From the cell containing the given text, extract its center point as (X, Y) coordinate. 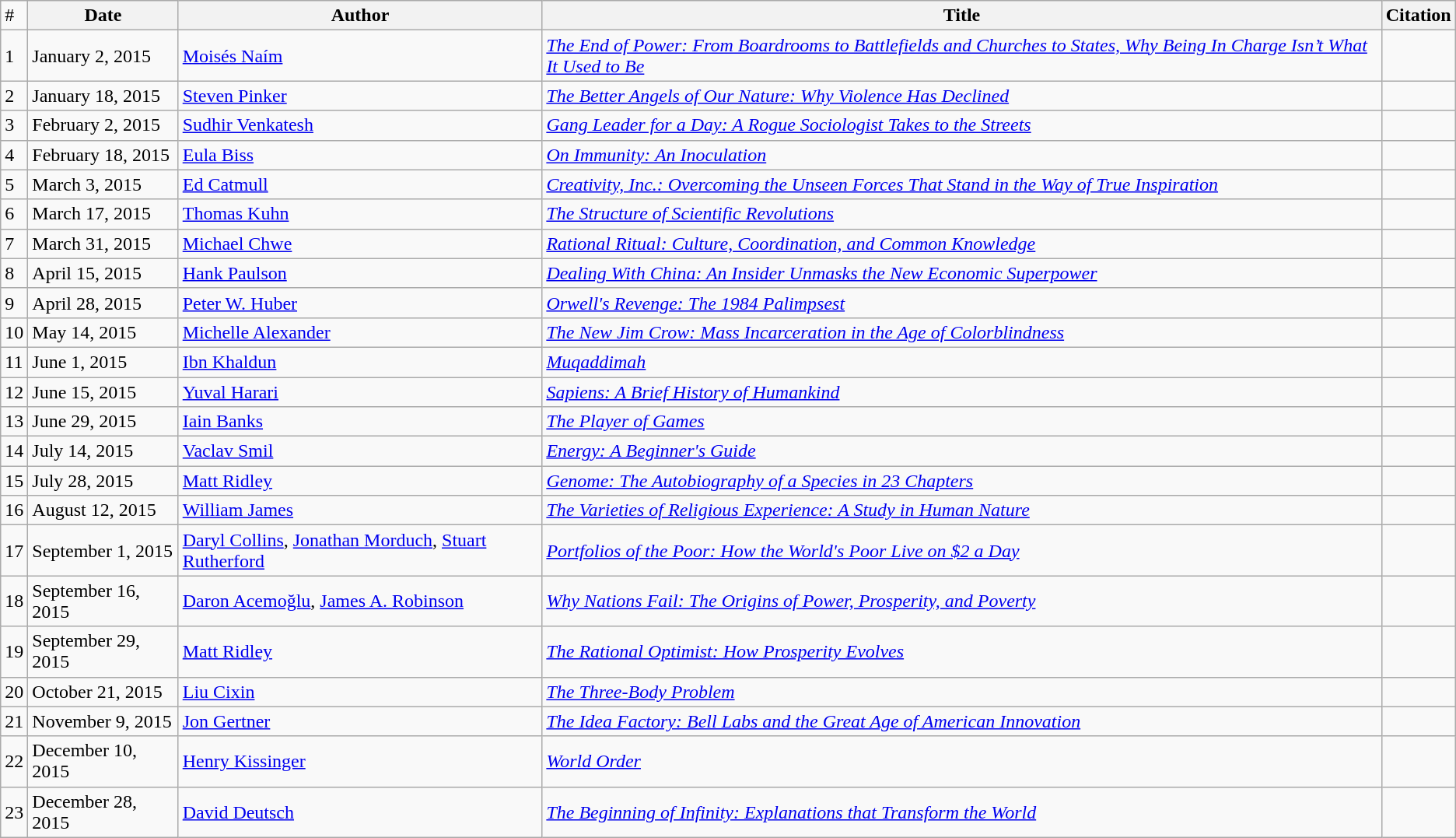
Date (103, 16)
Liu Cixin (360, 692)
David Deutsch (360, 812)
Henry Kissinger (360, 761)
21 (14, 721)
Sapiens: A Brief History of Humankind (961, 391)
The Three-Body Problem (961, 692)
June 29, 2015 (103, 422)
Gang Leader for a Day: A Rogue Sociologist Takes to the Streets (961, 125)
September 29, 2015 (103, 652)
Michael Chwe (360, 244)
7 (14, 244)
January 18, 2015 (103, 96)
9 (14, 303)
The Better Angels of Our Nature: Why Violence Has Declined (961, 96)
Genome: The Autobiography of a Species in 23 Chapters (961, 481)
The Rational Optimist: How Prosperity Evolves (961, 652)
14 (14, 451)
23 (14, 812)
June 15, 2015 (103, 391)
Jon Gertner (360, 721)
Rational Ritual: Culture, Coordination, and Common Knowledge (961, 244)
World Order (961, 761)
20 (14, 692)
The Beginning of Infinity: Explanations that Transform the World (961, 812)
Peter W. Huber (360, 303)
Ibn Khaldun (360, 362)
22 (14, 761)
On Immunity: An Inoculation (961, 155)
Orwell's Revenge: The 1984 Palimpsest (961, 303)
17 (14, 551)
Citation (1419, 16)
November 9, 2015 (103, 721)
8 (14, 273)
10 (14, 332)
1 (14, 56)
Daron Acemoğlu, James A. Robinson (360, 601)
August 12, 2015 (103, 510)
Eula Biss (360, 155)
Thomas Kuhn (360, 214)
Iain Banks (360, 422)
The New Jim Crow: Mass Incarceration in the Age of Colorblindness (961, 332)
March 31, 2015 (103, 244)
Creativity, Inc.: Overcoming the Unseen Forces That Stand in the Way of True Inspiration (961, 184)
The Structure of Scientific Revolutions (961, 214)
6 (14, 214)
19 (14, 652)
Ed Catmull (360, 184)
April 28, 2015 (103, 303)
Sudhir Venkatesh (360, 125)
Daryl Collins, Jonathan Morduch, Stuart Rutherford (360, 551)
Steven Pinker (360, 96)
February 2, 2015 (103, 125)
Vaclav Smil (360, 451)
Hank Paulson (360, 273)
2 (14, 96)
The End of Power: From Boardrooms to Battlefields and Churches to States, Why Being In Charge Isn’t What It Used to Be (961, 56)
September 16, 2015 (103, 601)
12 (14, 391)
September 1, 2015 (103, 551)
July 28, 2015 (103, 481)
The Player of Games (961, 422)
Portfolios of the Poor: How the World's Poor Live on $2 a Day (961, 551)
October 21, 2015 (103, 692)
16 (14, 510)
January 2, 2015 (103, 56)
April 15, 2015 (103, 273)
4 (14, 155)
Energy: A Beginner's Guide (961, 451)
Why Nations Fail: The Origins of Power, Prosperity, and Poverty (961, 601)
February 18, 2015 (103, 155)
The Idea Factory: Bell Labs and the Great Age of American Innovation (961, 721)
Muqaddimah (961, 362)
Yuval Harari (360, 391)
15 (14, 481)
June 1, 2015 (103, 362)
Moisés Naím (360, 56)
Author (360, 16)
July 14, 2015 (103, 451)
13 (14, 422)
The Varieties of Religious Experience: A Study in Human Nature (961, 510)
18 (14, 601)
# (14, 16)
May 14, 2015 (103, 332)
December 10, 2015 (103, 761)
3 (14, 125)
December 28, 2015 (103, 812)
Dealing With China: An Insider Unmasks the New Economic Superpower (961, 273)
March 3, 2015 (103, 184)
Title (961, 16)
5 (14, 184)
March 17, 2015 (103, 214)
William James (360, 510)
11 (14, 362)
Michelle Alexander (360, 332)
